Scan for the cell matching the given text and deliver its [x, y] coordinate at center. 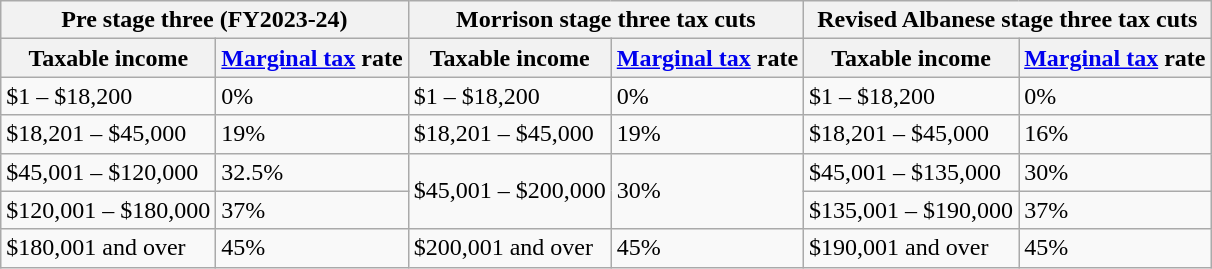
$45,001 – $120,000 [108, 172]
$135,001 – $190,000 [912, 210]
$180,001 and over [108, 248]
Pre stage three (FY2023-24) [204, 20]
$45,001 – $135,000 [912, 172]
32.5% [312, 172]
$200,001 and over [510, 248]
16% [1115, 134]
$120,001 – $180,000 [108, 210]
Morrison stage three tax cuts [606, 20]
$190,001 and over [912, 248]
Revised Albanese stage three tax cuts [1008, 20]
$45,001 – $200,000 [510, 191]
